Capture the cell that displays the provided text and extract its [x, y] central coordinate. 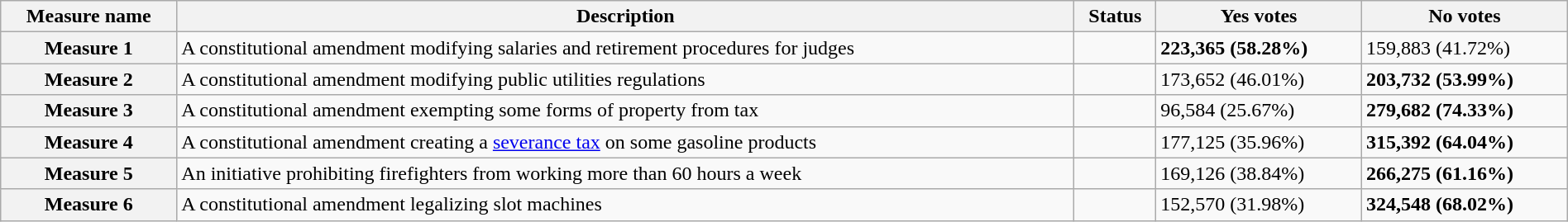
A constitutional amendment modifying salaries and retirement procedures for judges [625, 48]
Measure 3 [89, 111]
Measure 1 [89, 48]
169,126 (38.84%) [1259, 173]
A constitutional amendment exempting some forms of property from tax [625, 111]
Description [625, 17]
96,584 (25.67%) [1259, 111]
152,570 (31.98%) [1259, 205]
Measure 2 [89, 79]
223,365 (58.28%) [1259, 48]
Measure 6 [89, 205]
315,392 (64.04%) [1464, 142]
An initiative prohibiting firefighters from working more than 60 hours a week [625, 173]
Status [1115, 17]
No votes [1464, 17]
279,682 (74.33%) [1464, 111]
Yes votes [1259, 17]
173,652 (46.01%) [1259, 79]
203,732 (53.99%) [1464, 79]
A constitutional amendment creating a severance tax on some gasoline products [625, 142]
Measure 4 [89, 142]
Measure 5 [89, 173]
266,275 (61.16%) [1464, 173]
A constitutional amendment modifying public utilities regulations [625, 79]
A constitutional amendment legalizing slot machines [625, 205]
159,883 (41.72%) [1464, 48]
177,125 (35.96%) [1259, 142]
Measure name [89, 17]
324,548 (68.02%) [1464, 205]
